Scan for the cell matching the given text and deliver its (X, Y) coordinate at center. 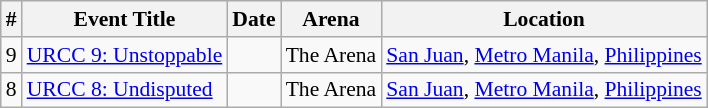
URCC 8: Undisputed (125, 90)
Location (544, 19)
Arena (332, 19)
9 (12, 55)
8 (12, 90)
Event Title (125, 19)
Date (254, 19)
URCC 9: Unstoppable (125, 55)
# (12, 19)
